Determine the [x, y] coordinate at the center of the cell enclosing the given text.  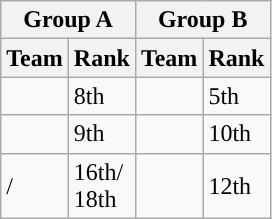
Group A [68, 20]
12th [236, 186]
8th [102, 96]
/ [35, 186]
16th/18th [102, 186]
9th [102, 134]
10th [236, 134]
Group B [202, 20]
5th [236, 96]
